Return the [x, y] coordinate for the center point of the cell that contains the specified text.  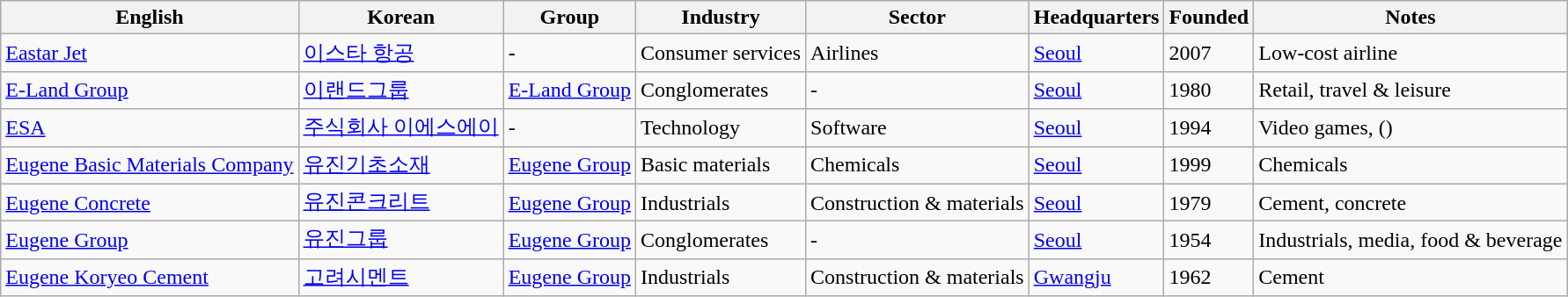
Low-cost airline [1410, 53]
2007 [1209, 53]
1962 [1209, 278]
Industrials, media, food & beverage [1410, 241]
유진그룹 [401, 241]
Industry [720, 18]
Korean [401, 18]
이스타 항공 [401, 53]
Basic materials [720, 165]
Eugene Concrete [150, 202]
ESA [150, 128]
1999 [1209, 165]
Gwangju [1096, 278]
이랜드그룹 [401, 90]
Eugene Basic Materials Company [150, 165]
1979 [1209, 202]
1980 [1209, 90]
Retail, travel & leisure [1410, 90]
1994 [1209, 128]
1954 [1209, 241]
Software [918, 128]
Group [569, 18]
Video games, () [1410, 128]
Consumer services [720, 53]
고려시멘트 [401, 278]
Technology [720, 128]
주식회사 이에스에이 [401, 128]
Cement [1410, 278]
Founded [1209, 18]
유진콘크리트 [401, 202]
Eastar Jet [150, 53]
유진기초소재 [401, 165]
Sector [918, 18]
Headquarters [1096, 18]
Airlines [918, 53]
Notes [1410, 18]
Eugene Koryeo Cement [150, 278]
Cement, concrete [1410, 202]
English [150, 18]
